For the text-containing cell, return its midpoint in (x, y) coordinate format. 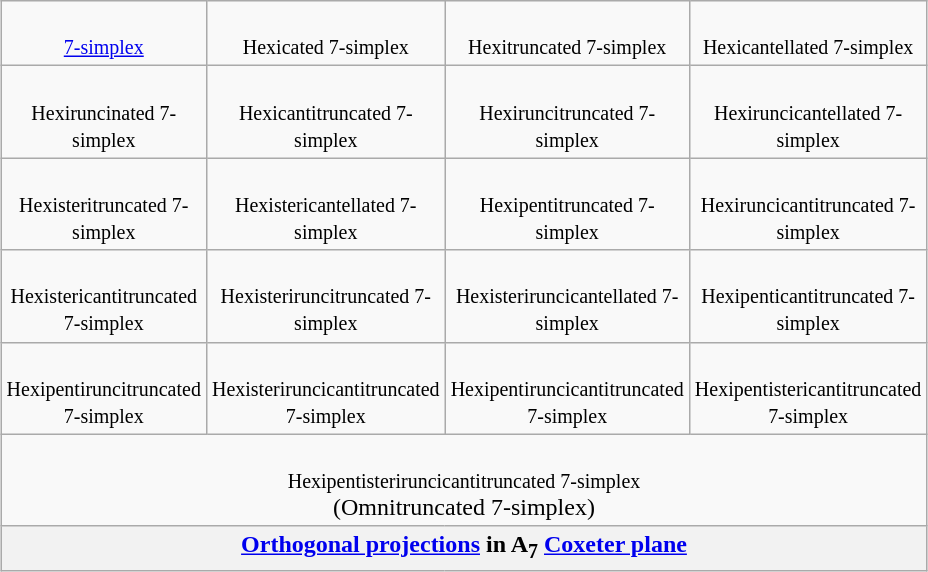
Hexipentistericantitruncated 7-simplex (808, 388)
Hexiruncicantellated 7-simplex (808, 112)
Hexipentitruncated 7-simplex (567, 204)
Hexisteriruncicantitruncated 7-simplex (326, 388)
Hexiruncinated 7-simplex (104, 112)
Hexicated 7-simplex (326, 34)
Hexisteritruncated 7-simplex (104, 204)
Hexisteriruncicantellated 7-simplex (567, 296)
Hexisteriruncitruncated 7-simplex (326, 296)
Hexipentiruncitruncated 7-simplex (104, 388)
Hexitruncated 7-simplex (567, 34)
Hexipenticantitruncated 7-simplex (808, 296)
Orthogonal projections in A7 Coxeter plane (464, 548)
Hexiruncicantitruncated 7-simplex (808, 204)
Hexiruncitruncated 7-simplex (567, 112)
Hexicantellated 7-simplex (808, 34)
7-simplex (104, 34)
Hexicantitruncated 7-simplex (326, 112)
Hexistericantitruncated 7-simplex (104, 296)
Hexipentiruncicantitruncated 7-simplex (567, 388)
Hexistericantellated 7-simplex (326, 204)
Hexipentisteriruncicantitruncated 7-simplex(Omnitruncated 7-simplex) (464, 480)
